Find where the given text appears and provide that cell's center as [x, y] coordinate. 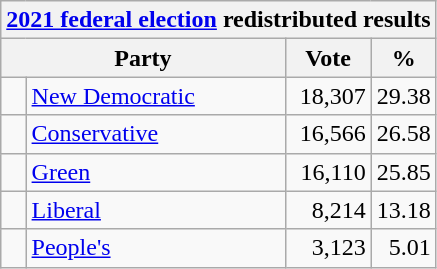
18,307 [328, 96]
Green [156, 172]
8,214 [328, 210]
People's [156, 248]
Vote [328, 58]
Party [143, 58]
New Democratic [156, 96]
Liberal [156, 210]
Conservative [156, 134]
2021 federal election redistributed results [218, 20]
16,566 [328, 134]
26.58 [404, 134]
16,110 [328, 172]
3,123 [328, 248]
29.38 [404, 96]
% [404, 58]
25.85 [404, 172]
5.01 [404, 248]
13.18 [404, 210]
